Scan for the cell matching the given text and deliver its [x, y] coordinate at center. 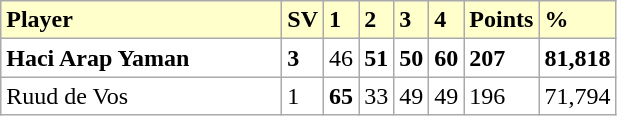
46 [342, 58]
50 [412, 58]
196 [502, 96]
51 [376, 58]
33 [376, 96]
65 [342, 96]
207 [502, 58]
71,794 [578, 96]
81,818 [578, 58]
Points [502, 20]
4 [446, 20]
60 [446, 58]
Player [142, 20]
Ruud de Vos [142, 96]
Haci Arap Yaman [142, 58]
2 [376, 20]
SV [303, 20]
% [578, 20]
